Capture the cell that displays the provided text and extract its [x, y] central coordinate. 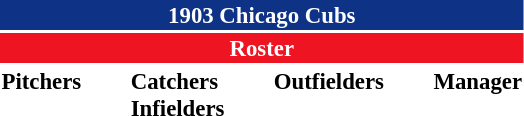
Roster [262, 48]
1903 Chicago Cubs [262, 15]
